Identify which cell holds the provided text, then report its [x, y] central coordinate. 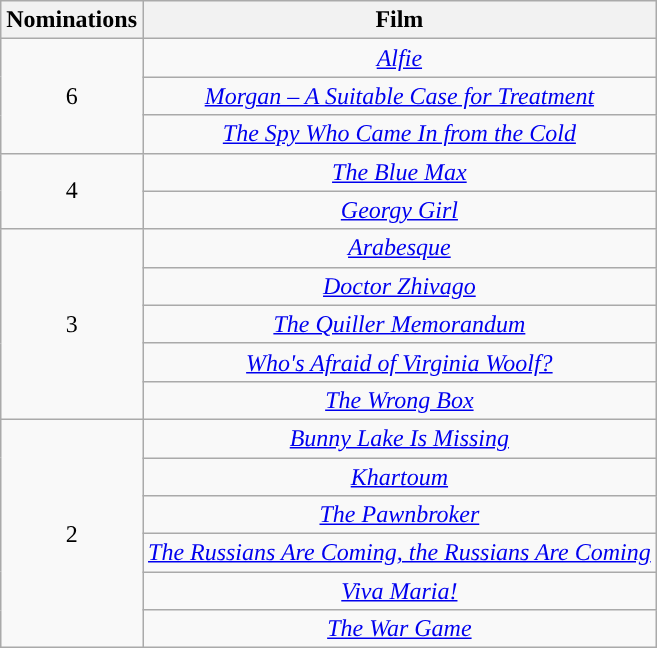
Nominations [72, 20]
The War Game [399, 629]
Who's Afraid of Virginia Woolf? [399, 362]
Bunny Lake Is Missing [399, 438]
2 [72, 533]
The Wrong Box [399, 400]
6 [72, 96]
Film [399, 20]
Doctor Zhivago [399, 286]
The Blue Max [399, 172]
Khartoum [399, 477]
The Pawnbroker [399, 515]
Alfie [399, 58]
3 [72, 324]
Arabesque [399, 248]
The Russians Are Coming, the Russians Are Coming [399, 553]
4 [72, 191]
Morgan – A Suitable Case for Treatment [399, 96]
The Spy Who Came In from the Cold [399, 134]
Viva Maria! [399, 591]
The Quiller Memorandum [399, 324]
Georgy Girl [399, 210]
